Output the [x, y] coordinate of the center of the cell containing the given text.  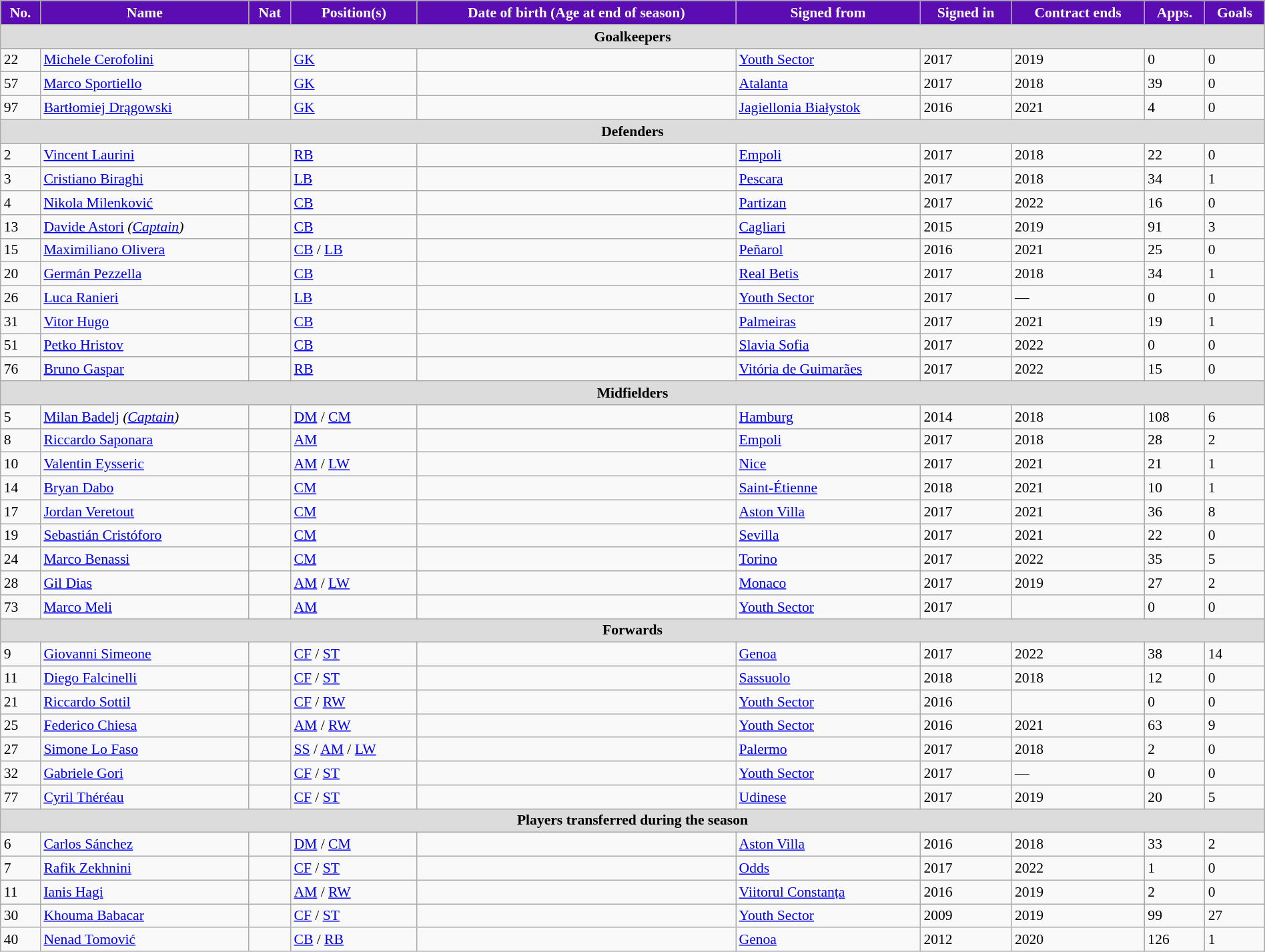
17 [21, 512]
Luca Ranieri [144, 298]
Sassuolo [829, 678]
Giovanni Simeone [144, 654]
33 [1174, 845]
16 [1174, 203]
2020 [1078, 940]
Date of birth (Age at end of season) [576, 13]
Contract ends [1078, 13]
30 [21, 916]
Pescara [829, 179]
39 [1174, 84]
Goalkeepers [632, 37]
26 [21, 298]
Peñarol [829, 250]
Position(s) [354, 13]
Forwards [632, 630]
38 [1174, 654]
No. [21, 13]
57 [21, 84]
31 [21, 322]
CF / RW [354, 702]
Riccardo Saponara [144, 440]
7 [21, 869]
108 [1174, 417]
Marco Benassi [144, 560]
Viitorul Constanța [829, 892]
77 [21, 797]
51 [21, 346]
91 [1174, 227]
Odds [829, 869]
Marco Sportiello [144, 84]
Vitor Hugo [144, 322]
Davide Astori (Captain) [144, 227]
36 [1174, 512]
73 [21, 607]
Jordan Veretout [144, 512]
Sebastián Cristóforo [144, 536]
Atalanta [829, 84]
Cyril Théréau [144, 797]
Khouma Babacar [144, 916]
2014 [965, 417]
Defenders [632, 131]
Carlos Sánchez [144, 845]
Real Betis [829, 274]
Saint-Étienne [829, 488]
Marco Meli [144, 607]
Gil Dias [144, 583]
SS / AM / LW [354, 750]
97 [21, 108]
Udinese [829, 797]
Apps. [1174, 13]
Nat [270, 13]
Slavia Sofia [829, 346]
Hamburg [829, 417]
2009 [965, 916]
Sevilla [829, 536]
40 [21, 940]
Petko Hristov [144, 346]
CB / RB [354, 940]
Germán Pezzella [144, 274]
Monaco [829, 583]
Palmeiras [829, 322]
35 [1174, 560]
Torino [829, 560]
CB / LB [354, 250]
Valentin Eysseric [144, 464]
Cagliari [829, 227]
99 [1174, 916]
Maximiliano Olivera [144, 250]
Bartłomiej Drągowski [144, 108]
Cristiano Biraghi [144, 179]
Vincent Laurini [144, 155]
Michele Cerofolini [144, 60]
Players transferred during the season [632, 821]
Milan Badelj (Captain) [144, 417]
Bruno Gaspar [144, 370]
126 [1174, 940]
Midfielders [632, 393]
32 [21, 773]
Ianis Hagi [144, 892]
Jagiellonia Białystok [829, 108]
2012 [965, 940]
76 [21, 370]
Nice [829, 464]
Partizan [829, 203]
Palermo [829, 750]
2015 [965, 227]
Federico Chiesa [144, 726]
Signed from [829, 13]
12 [1174, 678]
Diego Falcinelli [144, 678]
Rafik Zekhnini [144, 869]
24 [21, 560]
Nenad Tomović [144, 940]
Riccardo Sottil [144, 702]
Bryan Dabo [144, 488]
Signed in [965, 13]
Goals [1235, 13]
63 [1174, 726]
Gabriele Gori [144, 773]
Nikola Milenković [144, 203]
13 [21, 227]
Vitória de Guimarães [829, 370]
Simone Lo Faso [144, 750]
Name [144, 13]
